Locate the cell with the specified text and output its [X, Y] center coordinate. 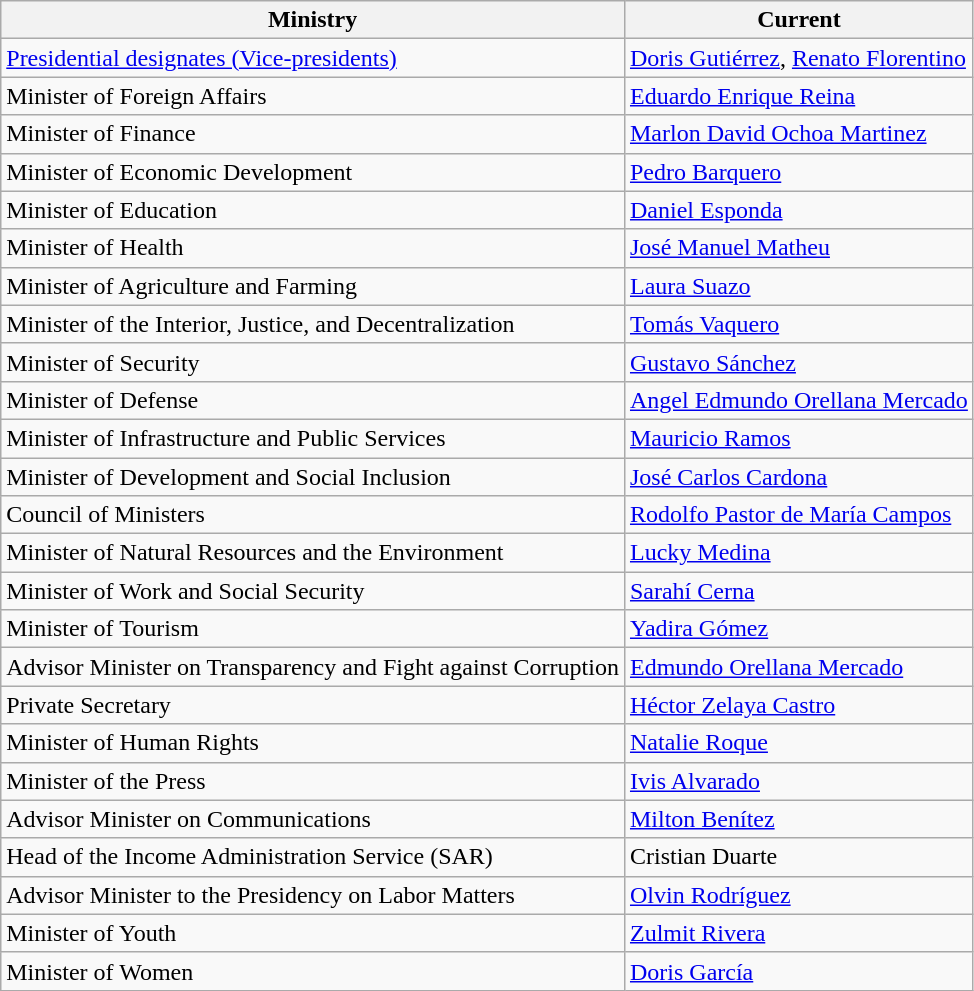
Olvin Rodríguez [798, 895]
Cristian Duarte [798, 857]
Pedro Barquero [798, 172]
Council of Ministers [313, 515]
Tomás Vaquero [798, 324]
Gustavo Sánchez [798, 362]
Minister of Women [313, 971]
Minister of Work and Social Security [313, 591]
Natalie Roque [798, 743]
Milton Benítez [798, 819]
Ministry [313, 20]
José Manuel Matheu [798, 248]
Minister of Defense [313, 400]
Minister of Health [313, 248]
Minister of Economic Development [313, 172]
Minister of Development and Social Inclusion [313, 477]
Mauricio Ramos [798, 438]
Minister of the Interior, Justice, and Decentralization [313, 324]
José Carlos Cardona [798, 477]
Yadira Gómez [798, 629]
Minister of Human Rights [313, 743]
Minister of Natural Resources and the Environment [313, 553]
Doris Gutiérrez, Renato Florentino [798, 58]
Edmundo Orellana Mercado [798, 667]
Minister of Education [313, 210]
Minister of Infrastructure and Public Services [313, 438]
Advisor Minister to the Presidency on Labor Matters [313, 895]
Doris García [798, 971]
Minister of Youth [313, 933]
Eduardo Enrique Reina [798, 96]
Advisor Minister on Transparency and Fight against Corruption [313, 667]
Private Secretary [313, 705]
Daniel Esponda [798, 210]
Angel Edmundo Orellana Mercado [798, 400]
Minister of Tourism [313, 629]
Zulmit Rivera [798, 933]
Ivis Alvarado [798, 781]
Marlon David Ochoa Martinez [798, 134]
Current [798, 20]
Head of the Income Administration Service (SAR) [313, 857]
Advisor Minister on Communications [313, 819]
Minister of Foreign Affairs [313, 96]
Presidential designates (Vice-presidents) [313, 58]
Minister of the Press [313, 781]
Minister of Agriculture and Farming [313, 286]
Lucky Medina [798, 553]
Rodolfo Pastor de María Campos [798, 515]
Minister of Finance [313, 134]
Minister of Security [313, 362]
Laura Suazo [798, 286]
Sarahí Cerna [798, 591]
Héctor Zelaya Castro [798, 705]
